Detect which cell encompasses the target text, then output its (x, y) center coordinate. 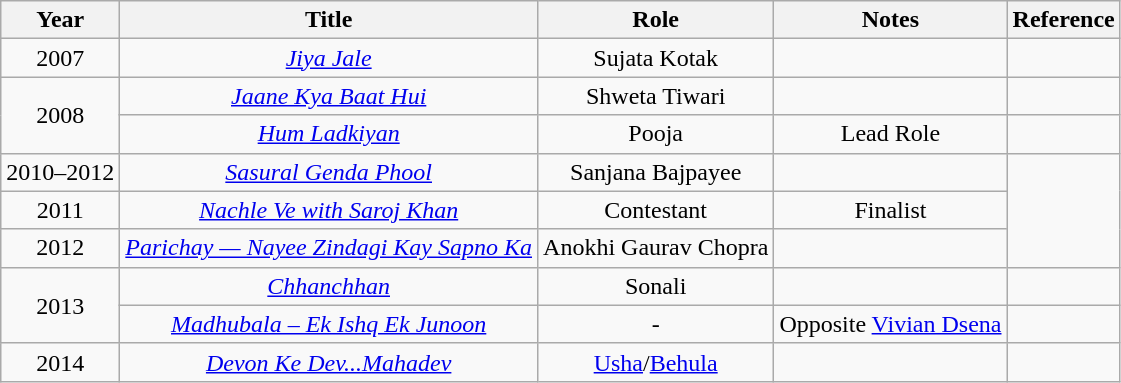
Notes (890, 20)
Sanjana Bajpayee (656, 172)
Madhubala – Ek Ishq Ek Junoon (329, 324)
Year (60, 20)
Role (656, 20)
2010–2012 (60, 172)
Devon Ke Dev...Mahadev (329, 362)
2014 (60, 362)
Parichay — Nayee Zindagi Kay Sapno Ka (329, 248)
2011 (60, 210)
Nachle Ve with Saroj Khan (329, 210)
Jaane Kya Baat Hui (329, 96)
Sasural Genda Phool (329, 172)
Finalist (890, 210)
Contestant (656, 210)
Opposite Vivian Dsena (890, 324)
Jiya Jale (329, 58)
Reference (1064, 20)
Anokhi Gaurav Chopra (656, 248)
2012 (60, 248)
2013 (60, 305)
2008 (60, 115)
Sujata Kotak (656, 58)
Lead Role (890, 134)
- (656, 324)
Title (329, 20)
Hum Ladkiyan (329, 134)
Chhanchhan (329, 286)
Usha/Behula (656, 362)
2007 (60, 58)
Shweta Tiwari (656, 96)
Sonali (656, 286)
Pooja (656, 134)
